Scan for the cell matching the given text and deliver its [x, y] coordinate at center. 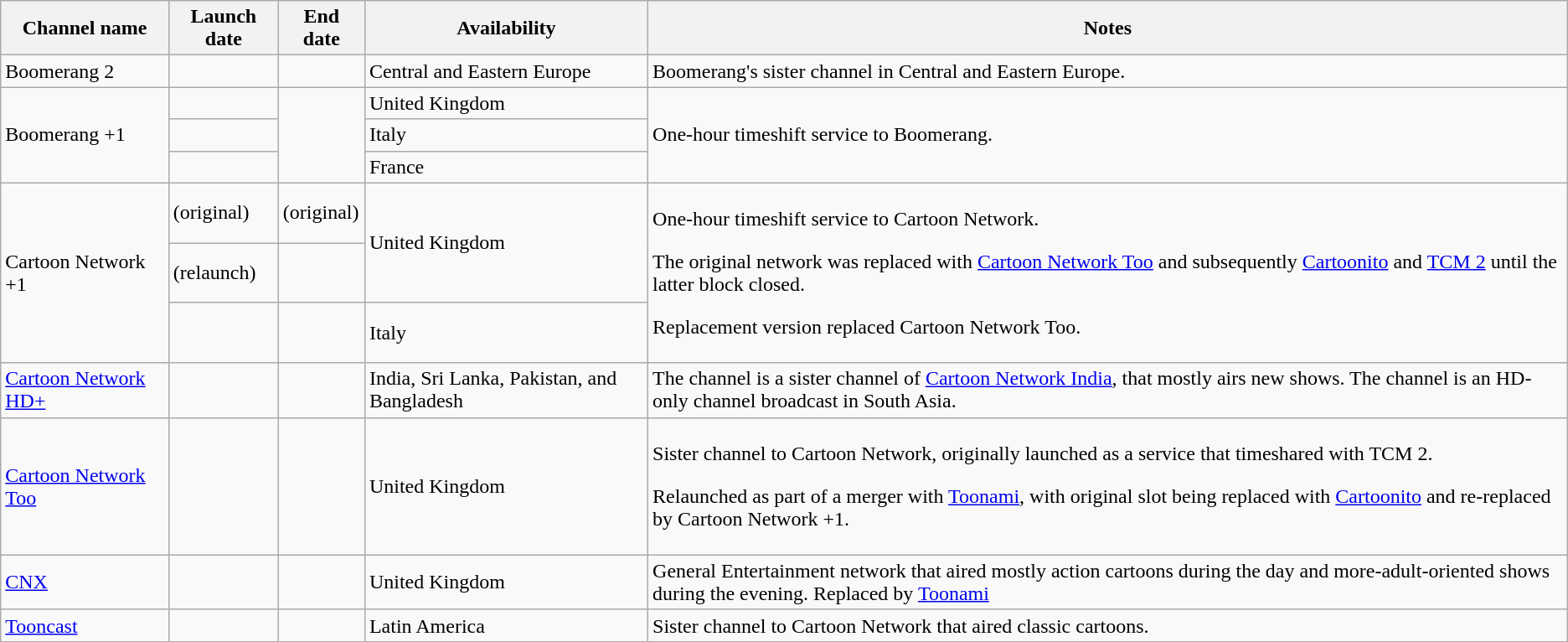
Availability [506, 28]
End date [322, 28]
The channel is a sister channel of Cartoon Network India, that mostly airs new shows. The channel is an HD-only channel broadcast in South Asia. [1108, 391]
Boomerang's sister channel in Central and Eastern Europe. [1108, 71]
India, Sri Lanka, Pakistan, and Bangladesh [506, 391]
Channel name [85, 28]
Central and Eastern Europe [506, 71]
Cartoon Network +1 [85, 273]
Cartoon Network HD+ [85, 391]
Boomerang +1 [85, 135]
One-hour timeshift service to Boomerang. [1108, 135]
Boomerang 2 [85, 71]
Tooncast [85, 625]
CNX [85, 582]
France [506, 167]
(relaunch) [223, 273]
Launch date [223, 28]
General Entertainment network that aired mostly action cartoons during the day and more-adult-oriented shows during the evening. Replaced by Toonami [1108, 582]
Latin America [506, 625]
Notes [1108, 28]
Sister channel to Cartoon Network that aired classic cartoons. [1108, 625]
Cartoon Network Too [85, 486]
